Extract the [X, Y] coordinate from the center of the cell holding the provided text.  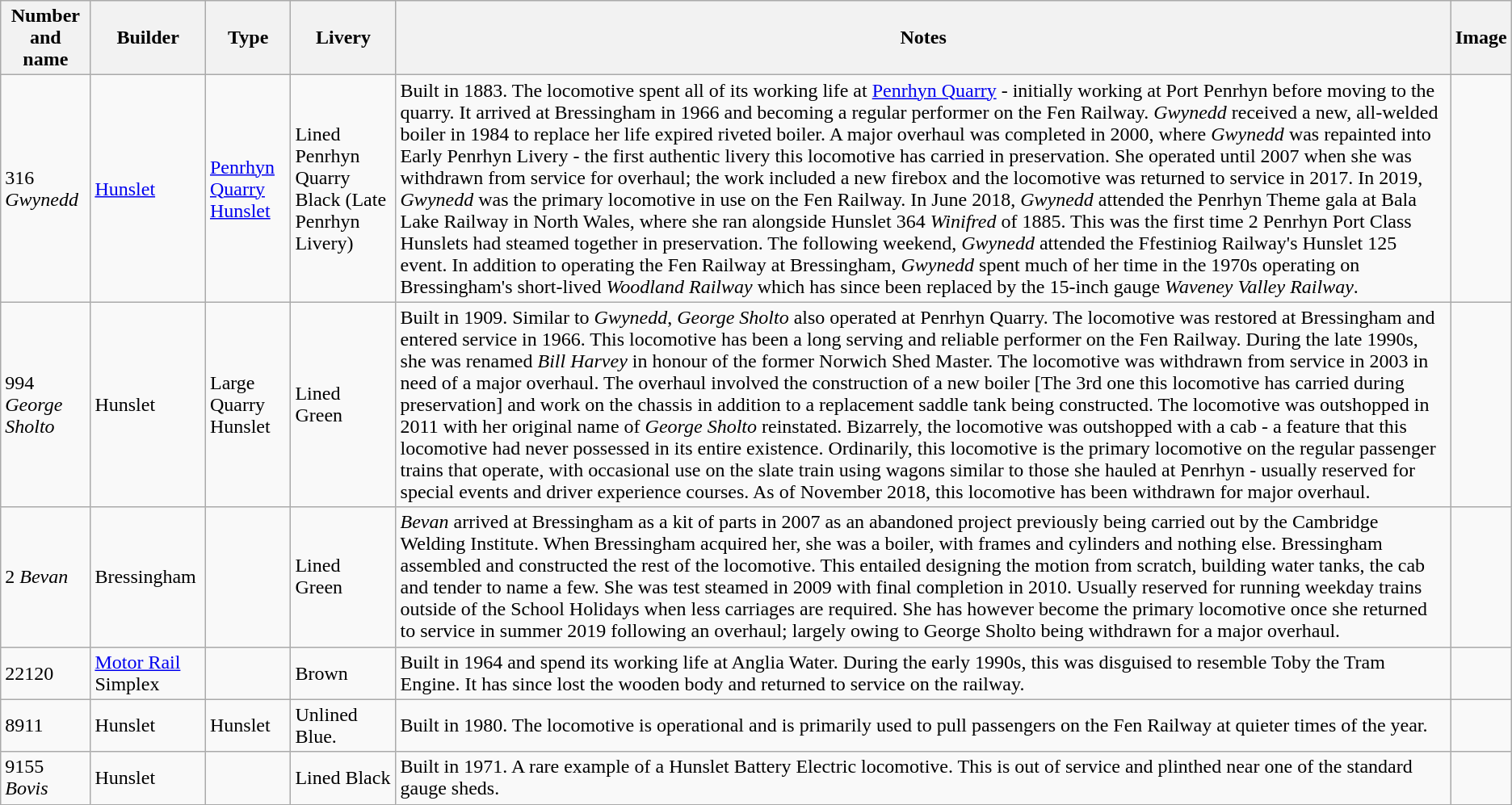
316 Gwynedd [45, 189]
Built in 1971. A rare example of a Hunslet Battery Electric locomotive. This is out of service and plinthed near one of the standard gauge sheds. [923, 778]
Type [247, 38]
Livery [343, 38]
Builder [149, 38]
Penrhyn Quarry Hunslet [247, 189]
Large Quarry Hunslet [247, 405]
Unlined Blue. [343, 725]
994 George Sholto [45, 405]
8911 [45, 725]
Built in 1980. The locomotive is operational and is primarily used to pull passengers on the Fen Railway at quieter times of the year. [923, 725]
Brown [343, 673]
Notes [923, 38]
Bressingham [149, 576]
Number and name [45, 38]
9155 Bovis [45, 778]
Lined Penrhyn Quarry Black (Late Penrhyn Livery) [343, 189]
22120 [45, 673]
Motor Rail Simplex [149, 673]
Image [1481, 38]
Lined Black [343, 778]
2 Bevan [45, 576]
